Find where the given text appears and provide that cell's center as [X, Y] coordinate. 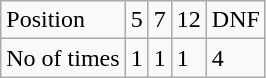
Position [63, 20]
4 [236, 58]
5 [136, 20]
No of times [63, 58]
DNF [236, 20]
12 [188, 20]
7 [160, 20]
